For the text-containing cell, return its midpoint in [x, y] coordinate format. 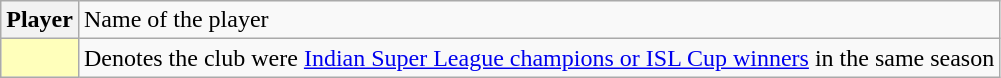
Player [40, 20]
Name of the player [538, 20]
Denotes the club were Indian Super League champions or ISL Cup winners in the same season [538, 58]
